Identify which cell holds the provided text, then report its (x, y) central coordinate. 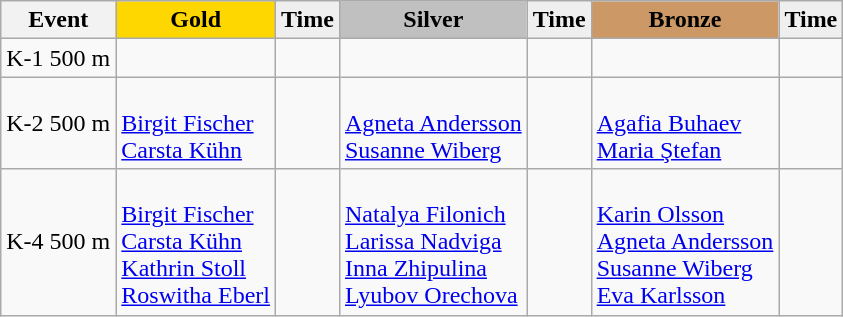
Natalya FilonichLarissa NadvigaInna ZhipulinaLyubov Orechova (433, 242)
Karin OlssonAgneta AnderssonSusanne WibergEva Karlsson (685, 242)
Agafia BuhaevMaria Ştefan (685, 123)
K-1 500 m (58, 58)
Birgit FischerCarsta Kühn (196, 123)
Agneta AnderssonSusanne Wiberg (433, 123)
Gold (196, 20)
K-2 500 m (58, 123)
Event (58, 20)
K-4 500 m (58, 242)
Birgit FischerCarsta KühnKathrin StollRoswitha Eberl (196, 242)
Bronze (685, 20)
Silver (433, 20)
